Capture the cell that displays the provided text and extract its (x, y) central coordinate. 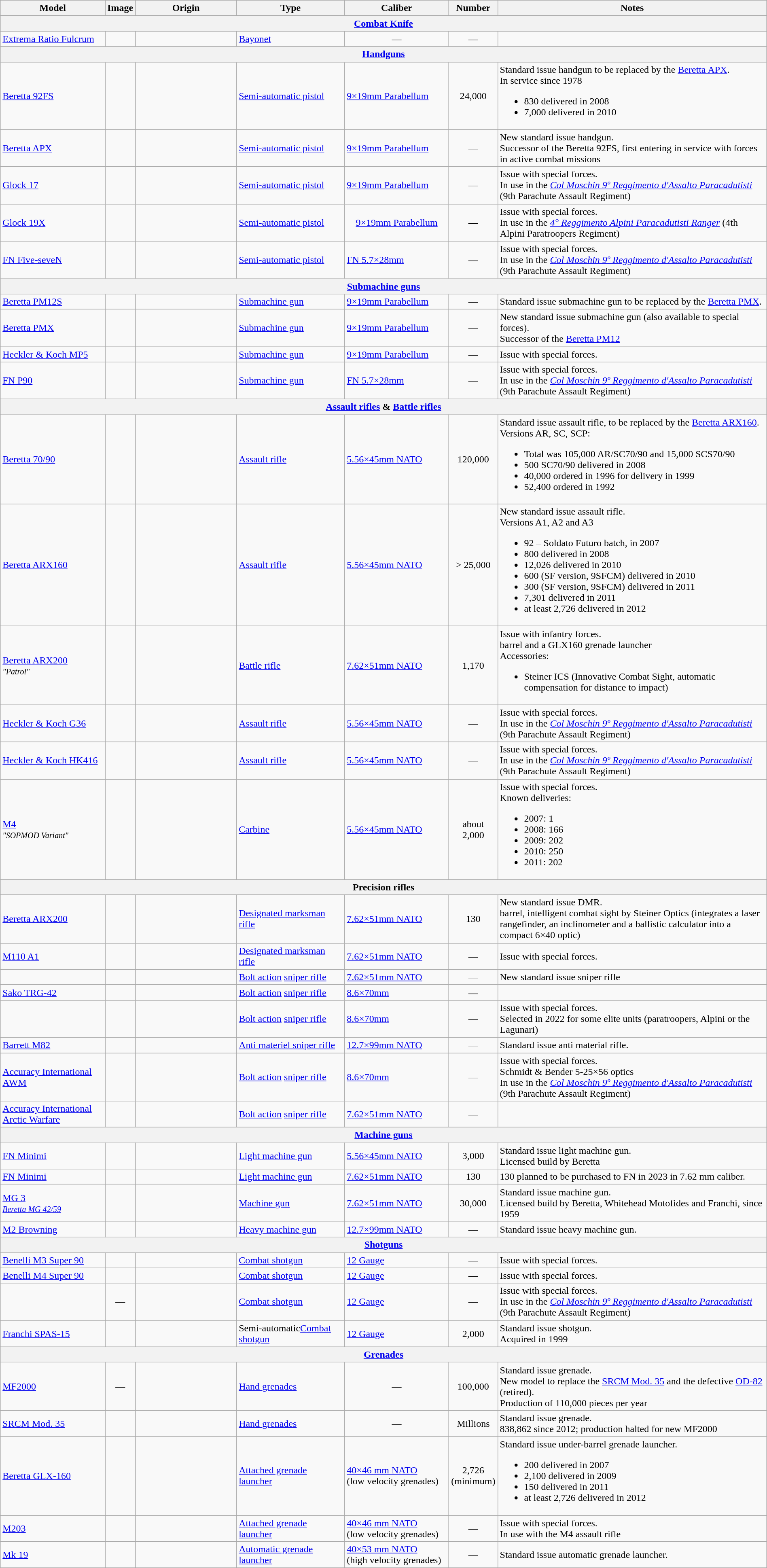
Beretta ARX200 (53, 919)
Image (121, 8)
> 25,000 (473, 565)
about 2,000 (473, 829)
Accuracy International AWM (53, 1077)
Number (473, 8)
Issue with special forces.Known deliveries:2007: 12008: 1662009: 2022010: 2502011: 202 (632, 829)
Benelli M4 Super 90 (53, 1276)
Machine guns (383, 1135)
Origin (186, 8)
1,170 (473, 665)
M110 A1 (53, 956)
Beretta 70/90 (53, 460)
FN Five-seveN (53, 260)
New standard issue handgun.Successor of the Beretta 92FS, first entering in service with forces in active combat missions (632, 148)
Combat Knife (383, 23)
Beretta GLX-160 (53, 1476)
Standard issue grenade.838,862 since 2012; production halted for new MF2000 (632, 1423)
Standard issue heavy machine gun. (632, 1229)
Grenades (383, 1354)
Benelli M3 Super 90 (53, 1260)
Beretta ARX160 (53, 565)
New standard issue submachine gun (also available to special forces).Successor of the Beretta PM12 (632, 328)
Issue with special forces.In use in the 4° Reggimento Alpini Paracadutisti Ranger (4th Alpini Paratroopers Regiment) (632, 222)
Standard issue light machine gun.Licensed build by Beretta (632, 1156)
Heckler & Koch MP5 (53, 354)
Anti materiel sniper rifle (290, 1045)
Glock 17 (53, 185)
Standard issue submachine gun to be replaced by the Beretta PMX. (632, 301)
Beretta ARX200"Patrol" (53, 665)
Accuracy International Arctic Warfare (53, 1114)
24,000 (473, 95)
SRCM Mod. 35 (53, 1423)
Notes (632, 8)
2,726(minimum) (473, 1476)
Mk 19 (53, 1555)
Standard issue grenade.New model to replace the SRCM Mod. 35 and the defective OD-82 (retired).Production of 110,000 pieces per year (632, 1386)
M2 Browning (53, 1229)
Standard issue under-barrel grenade launcher.200 delivered in 20072,100 delivered in 2009150 delivered in 2011at least 2,726 delivered in 2012 (632, 1476)
M4"SOPMOD Variant" (53, 829)
Battle rifle (290, 665)
Standard issue handgun to be replaced by the Beretta APX.In service since 1978830 delivered in 20087,000 delivered in 2010 (632, 95)
Millions (473, 1423)
3,000 (473, 1156)
Standard issue machine gun.Licensed build by Beretta, Whitehead Motofides and Franchi, since 1959 (632, 1203)
Beretta PMX (53, 328)
M203 (53, 1528)
Sako TRG-42 (53, 992)
Carbine (290, 829)
Bayonet (290, 39)
Heckler & Koch G36 (53, 723)
Assault rifles & Battle rifles (383, 407)
Type (290, 8)
FN P90 (53, 381)
Beretta 92FS (53, 95)
MF2000 (53, 1386)
40×53 mm NATO(high velocity grenades) (397, 1555)
100,000 (473, 1386)
New standard issue sniper rifle (632, 977)
Submachine guns (383, 286)
Issue with special forces.Selected in 2022 for some elite units (paratroopers, Alpini or the Lagunari) (632, 1019)
Standard issue automatic grenade launcher. (632, 1555)
Precision rifles (383, 887)
Beretta PM12S (53, 301)
Barrett M82 (53, 1045)
Caliber (397, 8)
Franchi SPAS-15 (53, 1333)
Handguns (383, 54)
120,000 (473, 460)
Issue with special forces.In use with the M4 assault rifle (632, 1528)
Extrema Ratio Fulcrum (53, 39)
Heckler & Koch HK416 (53, 761)
Glock 19X (53, 222)
30,000 (473, 1203)
Standard issue shotgun.Acquired in 1999 (632, 1333)
Heavy machine gun (290, 1229)
Machine gun (290, 1203)
Shotguns (383, 1245)
Automatic grenade launcher (290, 1555)
Beretta APX (53, 148)
130 planned to be purchased to FN in 2023 in 7.62 mm caliber. (632, 1177)
MG 3Beretta MG 42/59 (53, 1203)
Semi-automaticCombat shotgun (290, 1333)
2,000 (473, 1333)
Model (53, 8)
Standard issue anti material rifle. (632, 1045)
